Capture the cell that displays the provided text and extract its (x, y) central coordinate. 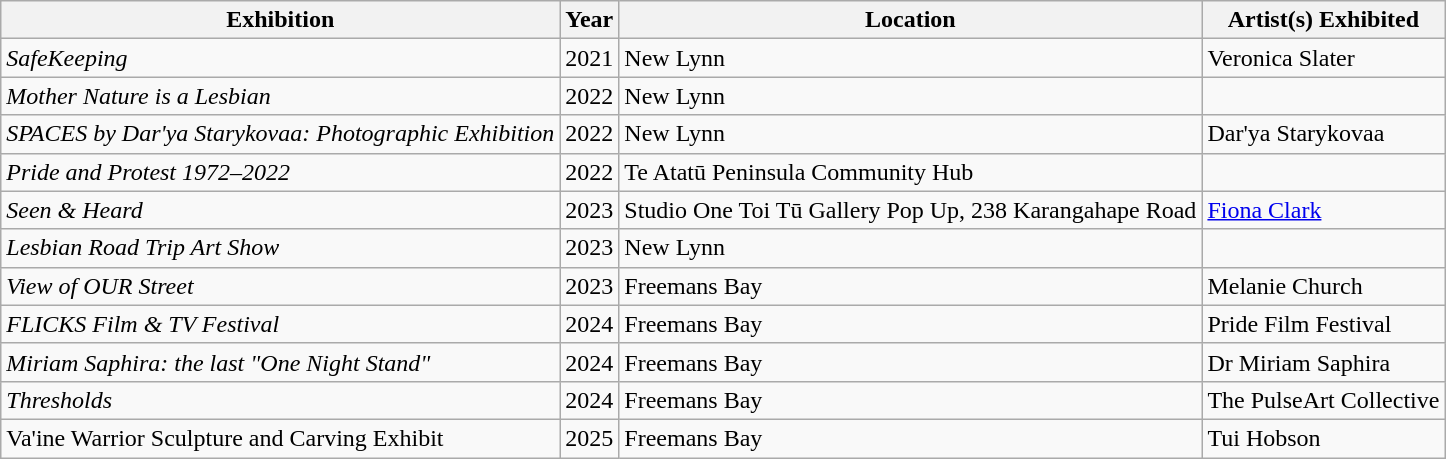
Pride and Protest 1972–2022 (280, 172)
Seen & Heard (280, 210)
FLICKS Film & TV Festival (280, 324)
Miriam Saphira: the last "One Night Stand" (280, 362)
Melanie Church (1324, 286)
Exhibition (280, 20)
2025 (590, 438)
Pride Film Festival (1324, 324)
Te Atatū Peninsula Community Hub (910, 172)
Fiona Clark (1324, 210)
Location (910, 20)
Studio One Toi Tū Gallery Pop Up, 238 Karangahape Road (910, 210)
Tui Hobson (1324, 438)
Artist(s) Exhibited (1324, 20)
Va'ine Warrior Sculpture and Carving Exhibit (280, 438)
The PulseArt Collective (1324, 400)
Dr Miriam Saphira (1324, 362)
Year (590, 20)
Lesbian Road Trip Art Show (280, 248)
Mother Nature is a Lesbian (280, 96)
2021 (590, 58)
SPACES by Dar'ya Starykovaa: Photographic Exhibition (280, 134)
View of OUR Street (280, 286)
Dar'ya Starykovaa (1324, 134)
Thresholds (280, 400)
SafeKeeping (280, 58)
Veronica Slater (1324, 58)
